Locate the cell with the specified text and output its [x, y] center coordinate. 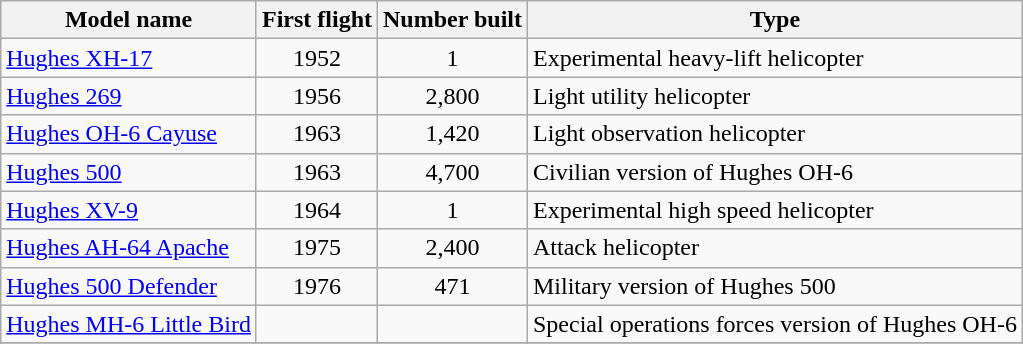
471 [453, 286]
1964 [316, 210]
1,420 [453, 134]
Civilian version of Hughes OH-6 [774, 172]
Hughes MH-6 Little Bird [129, 324]
Hughes AH-64 Apache [129, 248]
Light observation helicopter [774, 134]
First flight [316, 20]
2,400 [453, 248]
Experimental heavy-lift helicopter [774, 58]
Military version of Hughes 500 [774, 286]
Hughes XV-9 [129, 210]
4,700 [453, 172]
Experimental high speed helicopter [774, 210]
2,800 [453, 96]
1956 [316, 96]
1975 [316, 248]
Number built [453, 20]
Hughes 269 [129, 96]
1976 [316, 286]
Hughes OH-6 Cayuse [129, 134]
Special operations forces version of Hughes OH-6 [774, 324]
1952 [316, 58]
Type [774, 20]
Hughes XH-17 [129, 58]
Hughes 500 [129, 172]
Model name [129, 20]
Light utility helicopter [774, 96]
Hughes 500 Defender [129, 286]
Attack helicopter [774, 248]
